Locate the cell with the specified text and output its [x, y] center coordinate. 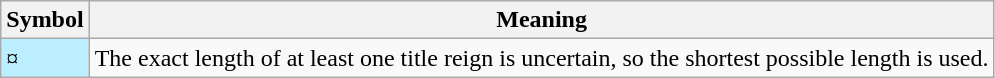
¤ [45, 58]
Meaning [542, 20]
The exact length of at least one title reign is uncertain, so the shortest possible length is used. [542, 58]
Symbol [45, 20]
